Output the [X, Y] coordinate of the center of the cell containing the given text.  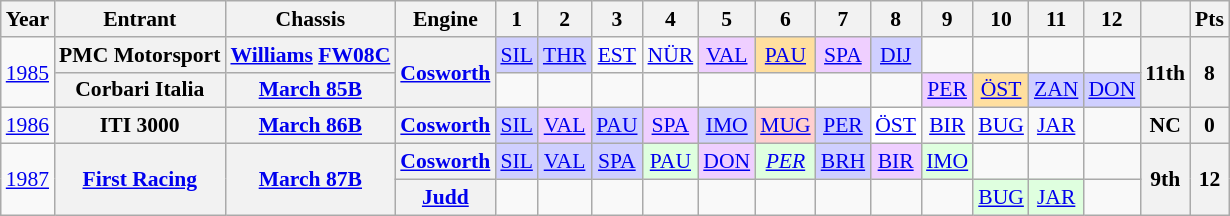
March 87B [310, 180]
1986 [28, 126]
ZAN [1056, 90]
1987 [28, 180]
ITI 3000 [140, 126]
5 [726, 19]
First Racing [140, 180]
DIJ [896, 55]
BRH [844, 162]
0 [1210, 126]
NÜR [671, 55]
6 [786, 19]
Pts [1210, 19]
Year [28, 19]
March 86B [310, 126]
9 [947, 19]
PMC Motorsport [140, 55]
10 [1001, 19]
Corbari Italia [140, 90]
EST [616, 55]
Entrant [140, 19]
MUG [786, 126]
2 [564, 19]
3 [616, 19]
Judd [445, 197]
Chassis [310, 19]
Engine [445, 19]
9th [1165, 180]
March 85B [310, 90]
11 [1056, 19]
THR [564, 55]
7 [844, 19]
11th [1165, 72]
NC [1165, 126]
4 [671, 19]
Williams FW08C [310, 55]
1 [516, 19]
1985 [28, 72]
